Identify which cell holds the provided text, then report its [x, y] central coordinate. 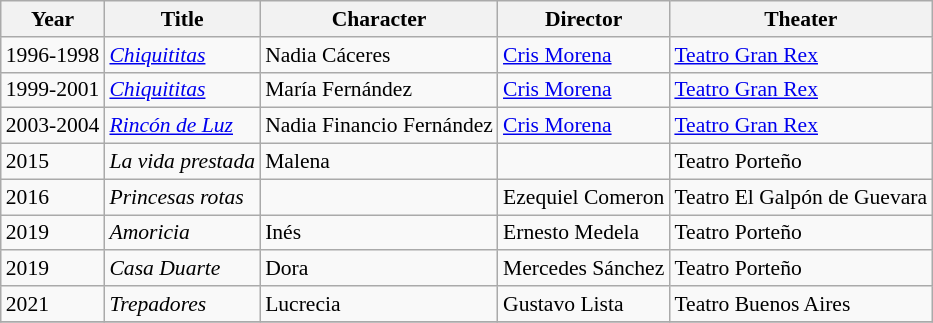
2015 [53, 162]
Inés [379, 233]
1999-2001 [53, 90]
Title [182, 19]
La vida prestada [182, 162]
Teatro El Galpón de Guevara [800, 197]
2021 [53, 304]
Casa Duarte [182, 269]
Director [584, 19]
Year [53, 19]
Gustavo Lista [584, 304]
Lucrecia [379, 304]
Princesas rotas [182, 197]
Rincón de Luz [182, 126]
1996-1998 [53, 55]
Mercedes Sánchez [584, 269]
2016 [53, 197]
Teatro Buenos Aires [800, 304]
Ezequiel Comeron [584, 197]
Ernesto Medela [584, 233]
María Fernández [379, 90]
2003-2004 [53, 126]
Nadia Cáceres [379, 55]
Amoricia [182, 233]
Trepadores [182, 304]
Nadia Financio Fernández [379, 126]
Dora [379, 269]
Character [379, 19]
Theater [800, 19]
Malena [379, 162]
